Pinpoint the cell where the given text exists, returning its [X, Y] midpoint coordinate. 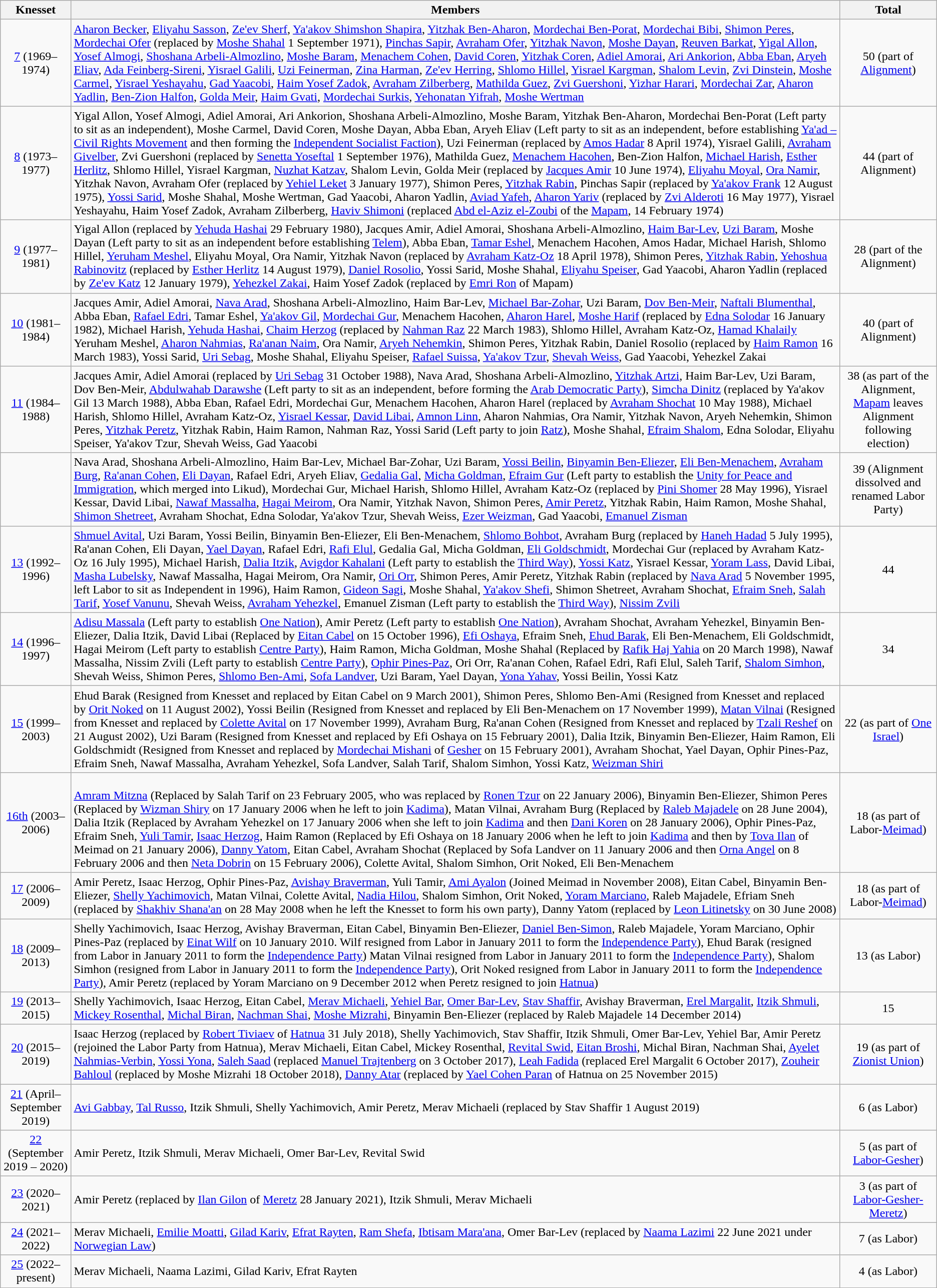
10 (1981–1984) [36, 330]
9 (1977–1981) [36, 256]
16th (2003–2006) [36, 822]
Amir Peretz, Itzik Shmuli, Merav Michaeli, Omer Bar-Lev, Revital Swid [455, 1153]
Amir Peretz (replaced by Ilan Gilon of Meretz 28 January 2021), Itzik Shmuli, Merav Michaeli [455, 1199]
Merav Michaeli, Naama Lazimi, Gilad Kariv, Efrat Rayten [455, 1271]
24 (2021–2022) [36, 1239]
5 (as part of Labor-Gesher) [888, 1153]
15 (1999–2003) [36, 729]
18 (2009–2013) [36, 955]
40 (part of Alignment) [888, 330]
22 (September 2019 – 2020) [36, 1153]
14 (1996–1997) [36, 649]
13 (as Labor) [888, 955]
15 [888, 1009]
7 (as Labor) [888, 1239]
19 (2013–2015) [36, 1009]
22 (as part of One Israel) [888, 729]
38 (as part of the Alignment, Mapam leaves Alignment following election) [888, 410]
25 (2022–present) [36, 1271]
Knesset [36, 10]
17 (2006–2009) [36, 895]
50 (part of Alignment) [888, 63]
34 [888, 649]
3 (as part of Labor-Gesher-Meretz) [888, 1199]
11 (1984–1988) [36, 410]
Avi Gabbay, Tal Russo, Itzik Shmuli, Shelly Yachimovich, Amir Peretz, Merav Michaeli (replaced by Stav Shaffir 1 August 2019) [455, 1107]
13 (1992–1996) [36, 569]
6 (as Labor) [888, 1107]
8 (1973–1977) [36, 163]
7 (1969–1974) [36, 63]
21 (April–September 2019) [36, 1107]
19 (as part of Zionist Union) [888, 1055]
44 [888, 569]
Total [888, 10]
39 (Alignment dissolved and renamed Labor Party) [888, 489]
28 (part of the Alignment) [888, 256]
4 (as Labor) [888, 1271]
20 (2015–2019) [36, 1055]
23 (2020–2021) [36, 1199]
Members [455, 10]
44 (part of Alignment) [888, 163]
